Detect which cell encompasses the target text, then output its (x, y) center coordinate. 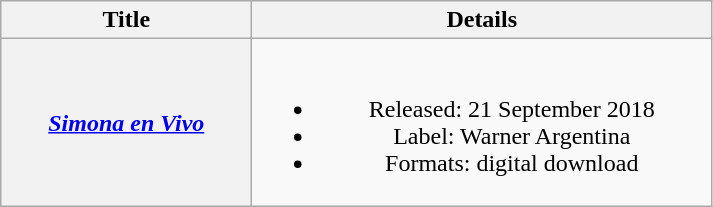
Details (482, 20)
Simona en Vivo (126, 122)
Title (126, 20)
Released: 21 September 2018Label: Warner ArgentinaFormats: digital download (482, 122)
